Identify which cell holds the provided text, then report its (X, Y) central coordinate. 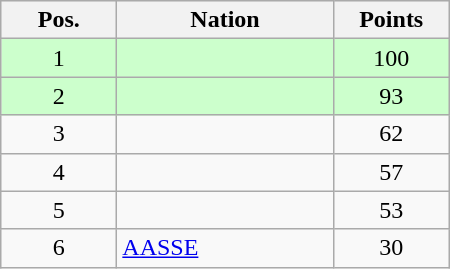
30 (391, 248)
4 (59, 172)
57 (391, 172)
2 (59, 96)
1 (59, 58)
Nation (225, 20)
5 (59, 210)
Points (391, 20)
AASSE (225, 248)
6 (59, 248)
53 (391, 210)
Pos. (59, 20)
100 (391, 58)
3 (59, 134)
62 (391, 134)
93 (391, 96)
